Return [X, Y] of the center of cell containing provided text 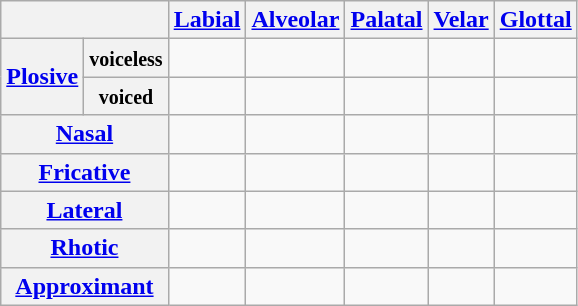
voiceless [126, 58]
Nasal [84, 134]
Rhotic [84, 248]
Approximant [84, 286]
Fricative [84, 172]
Alveolar [296, 20]
voiced [126, 96]
Glottal [536, 20]
Palatal [386, 20]
Plosive [42, 77]
Labial [207, 20]
Velar [461, 20]
Lateral [84, 210]
